Pinpoint the cell where the given text exists, returning its [x, y] midpoint coordinate. 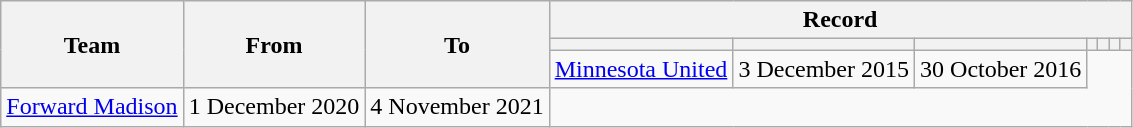
Minnesota United [641, 69]
To [457, 44]
Team [92, 44]
4 November 2021 [457, 107]
From [274, 44]
Record [840, 20]
3 December 2015 [824, 69]
Forward Madison [92, 107]
30 October 2016 [1001, 69]
1 December 2020 [274, 107]
